Detect which cell encompasses the target text, then output its [X, Y] center coordinate. 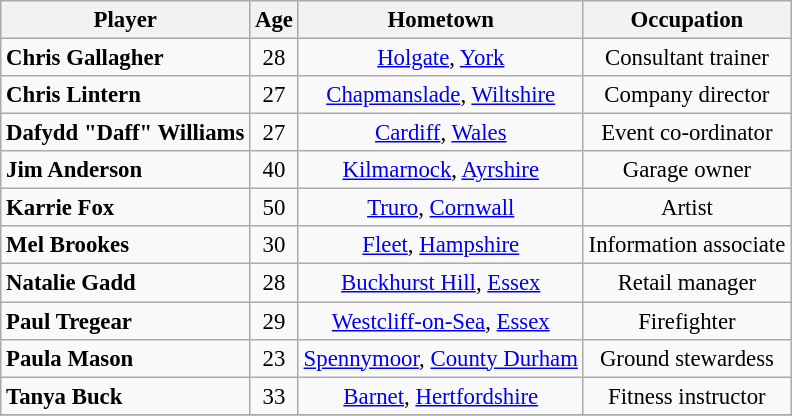
50 [274, 208]
Ground stewardess [686, 358]
Chris Gallagher [126, 58]
Consultant trainer [686, 58]
Natalie Gadd [126, 283]
40 [274, 170]
23 [274, 358]
Paul Tregear [126, 321]
Tanya Buck [126, 396]
Fleet, Hampshire [440, 245]
29 [274, 321]
Fitness instructor [686, 396]
Karrie Fox [126, 208]
Hometown [440, 20]
Chapmanslade, Wiltshire [440, 95]
Spennymoor, County Durham [440, 358]
Age [274, 20]
Firefighter [686, 321]
Barnet, Hertfordshire [440, 396]
Westcliff-on-Sea, Essex [440, 321]
Retail manager [686, 283]
Garage owner [686, 170]
Truro, Cornwall [440, 208]
Event co-ordinator [686, 133]
30 [274, 245]
Player [126, 20]
Paula Mason [126, 358]
Holgate, York [440, 58]
Chris Lintern [126, 95]
33 [274, 396]
Mel Brookes [126, 245]
Occupation [686, 20]
Artist [686, 208]
Company director [686, 95]
Kilmarnock, Ayrshire [440, 170]
Jim Anderson [126, 170]
Information associate [686, 245]
Cardiff, Wales [440, 133]
Dafydd "Daff" Williams [126, 133]
Buckhurst Hill, Essex [440, 283]
